From the cell containing the given text, extract its center point as [X, Y] coordinate. 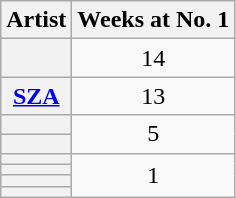
5 [154, 134]
1 [154, 175]
Weeks at No. 1 [154, 20]
14 [154, 58]
Artist [36, 20]
13 [154, 96]
SZA [36, 96]
